Output the [X, Y] coordinate of the center of the cell containing the given text.  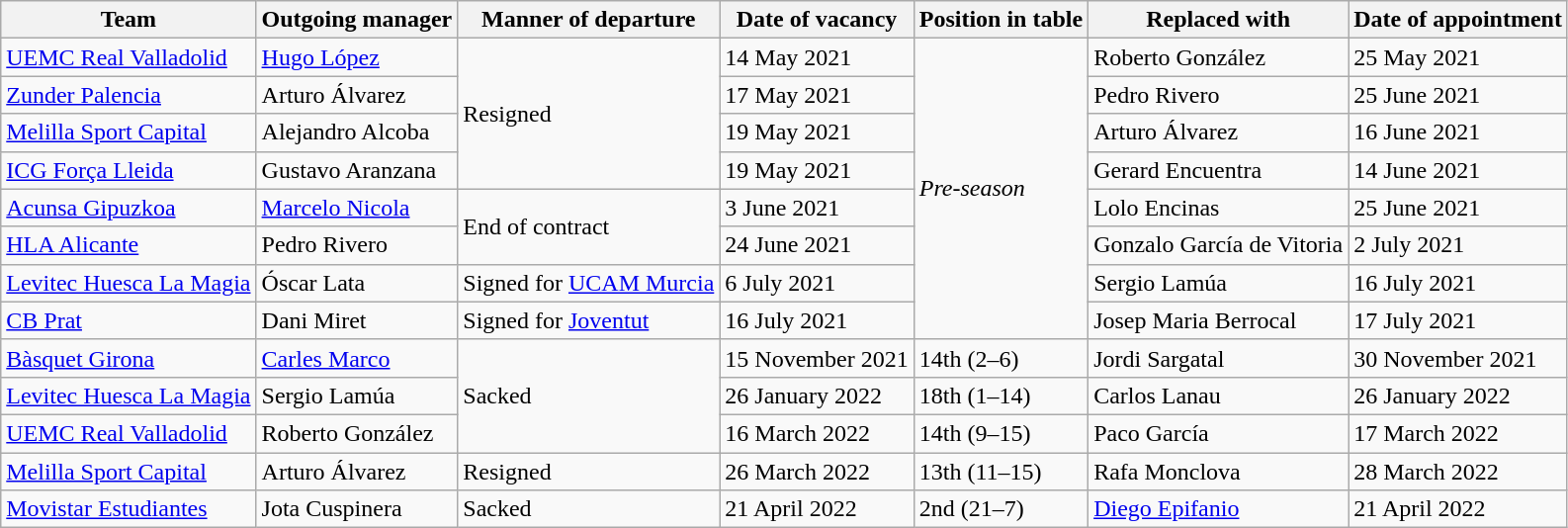
Movistar Estudiantes [129, 509]
Diego Epifanio [1218, 509]
Date of vacancy [817, 20]
18th (1–14) [1001, 396]
End of contract [589, 226]
Carlos Lanau [1218, 396]
Outgoing manager [357, 20]
Date of appointment [1458, 20]
Gustavo Aranzana [357, 170]
Manner of departure [589, 20]
CB Prat [129, 320]
Jordi Sargatal [1218, 358]
Acunsa Gipuzkoa [129, 208]
14 June 2021 [1458, 170]
14th (9–15) [1001, 433]
Zunder Palencia [129, 95]
Rafa Monclova [1218, 472]
17 July 2021 [1458, 320]
30 November 2021 [1458, 358]
24 June 2021 [817, 245]
28 March 2022 [1458, 472]
6 July 2021 [817, 283]
17 May 2021 [817, 95]
3 June 2021 [817, 208]
14th (2–6) [1001, 358]
Lolo Encinas [1218, 208]
Signed for UCAM Murcia [589, 283]
14 May 2021 [817, 57]
Pre-season [1001, 189]
15 November 2021 [817, 358]
Gonzalo García de Vitoria [1218, 245]
Signed for Joventut [589, 320]
17 March 2022 [1458, 433]
Marcelo Nicola [357, 208]
Position in table [1001, 20]
2nd (21–7) [1001, 509]
13th (11–15) [1001, 472]
Dani Miret [357, 320]
25 May 2021 [1458, 57]
HLA Alicante [129, 245]
16 March 2022 [817, 433]
Paco García [1218, 433]
Óscar Lata [357, 283]
2 July 2021 [1458, 245]
ICG Força Lleida [129, 170]
16 June 2021 [1458, 132]
Replaced with [1218, 20]
Team [129, 20]
Carles Marco [357, 358]
Alejandro Alcoba [357, 132]
Gerard Encuentra [1218, 170]
Jota Cuspinera [357, 509]
26 March 2022 [817, 472]
Bàsquet Girona [129, 358]
Hugo López [357, 57]
Josep Maria Berrocal [1218, 320]
